Search for the cell housing the specified text and yield its (x, y) center coordinate. 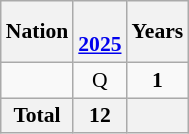
2025 (100, 32)
Nation (37, 32)
Total (37, 116)
12 (100, 116)
Years (158, 32)
1 (158, 80)
Q (100, 80)
